Locate the cell with the specified text and output its [X, Y] center coordinate. 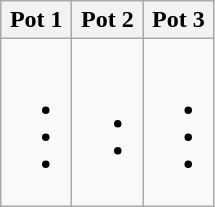
Pot 2 [108, 20]
Pot 1 [36, 20]
Pot 3 [178, 20]
